From the cell containing the given text, extract its center point as (x, y) coordinate. 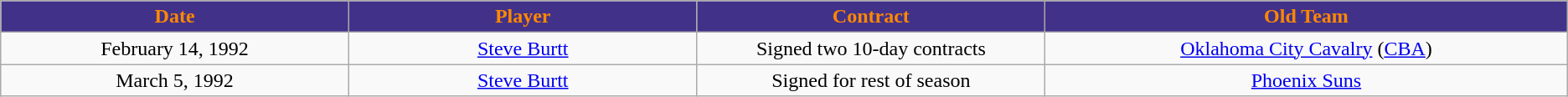
March 5, 1992 (175, 80)
Oklahoma City Cavalry (CBA) (1307, 48)
Phoenix Suns (1307, 80)
Contract (871, 17)
Signed two 10-day contracts (871, 48)
Old Team (1307, 17)
February 14, 1992 (175, 48)
Player (523, 17)
Signed for rest of season (871, 80)
Date (175, 17)
